Detect which cell encompasses the target text, then output its (X, Y) center coordinate. 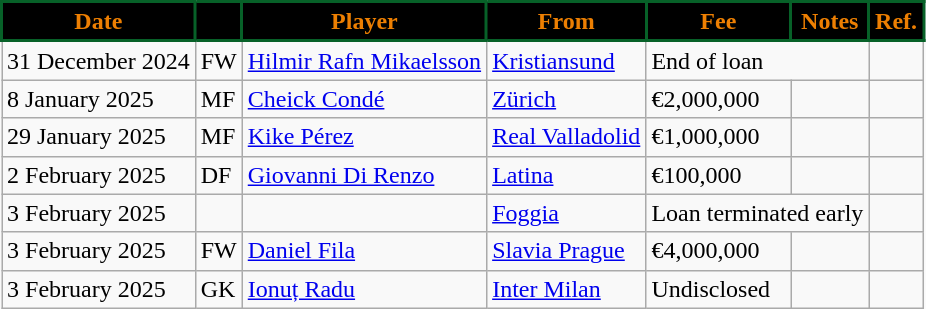
GK (218, 289)
Slavia Prague (566, 251)
Real Valladolid (566, 137)
Foggia (566, 213)
Fee (718, 22)
From (566, 22)
Loan terminated early (758, 213)
8 January 2025 (99, 99)
2 February 2025 (99, 175)
Cheick Condé (364, 99)
Zürich (566, 99)
Kristiansund (566, 60)
€2,000,000 (718, 99)
Player (364, 22)
Kike Pérez (364, 137)
Inter Milan (566, 289)
€4,000,000 (718, 251)
Ref. (896, 22)
Undisclosed (718, 289)
Giovanni Di Renzo (364, 175)
Hilmir Rafn Mikaelsson (364, 60)
Notes (830, 22)
31 December 2024 (99, 60)
Latina (566, 175)
Ionuț Radu (364, 289)
Date (99, 22)
Daniel Fila (364, 251)
End of loan (758, 60)
€1,000,000 (718, 137)
DF (218, 175)
29 January 2025 (99, 137)
€100,000 (718, 175)
